Pinpoint the cell where the given text exists, returning its (x, y) midpoint coordinate. 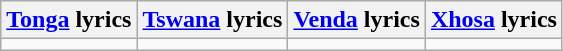
Tonga lyrics (69, 20)
Venda lyrics (357, 20)
Tswana lyrics (212, 20)
Xhosa lyrics (494, 20)
